Scan for the cell matching the given text and deliver its [x, y] coordinate at center. 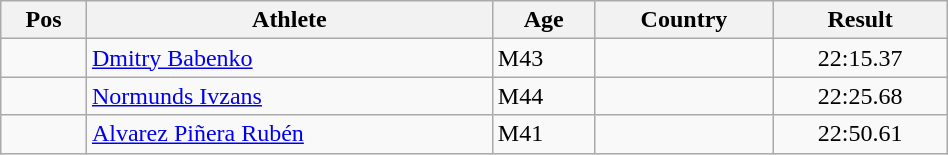
Country [684, 20]
Age [544, 20]
Athlete [289, 20]
Alvarez Piñera Rubén [289, 134]
Dmitry Babenko [289, 58]
22:50.61 [860, 134]
Normunds Ivzans [289, 96]
M43 [544, 58]
M44 [544, 96]
Pos [44, 20]
22:25.68 [860, 96]
22:15.37 [860, 58]
Result [860, 20]
M41 [544, 134]
